Determine the [x, y] coordinate at the center of the cell enclosing the given text.  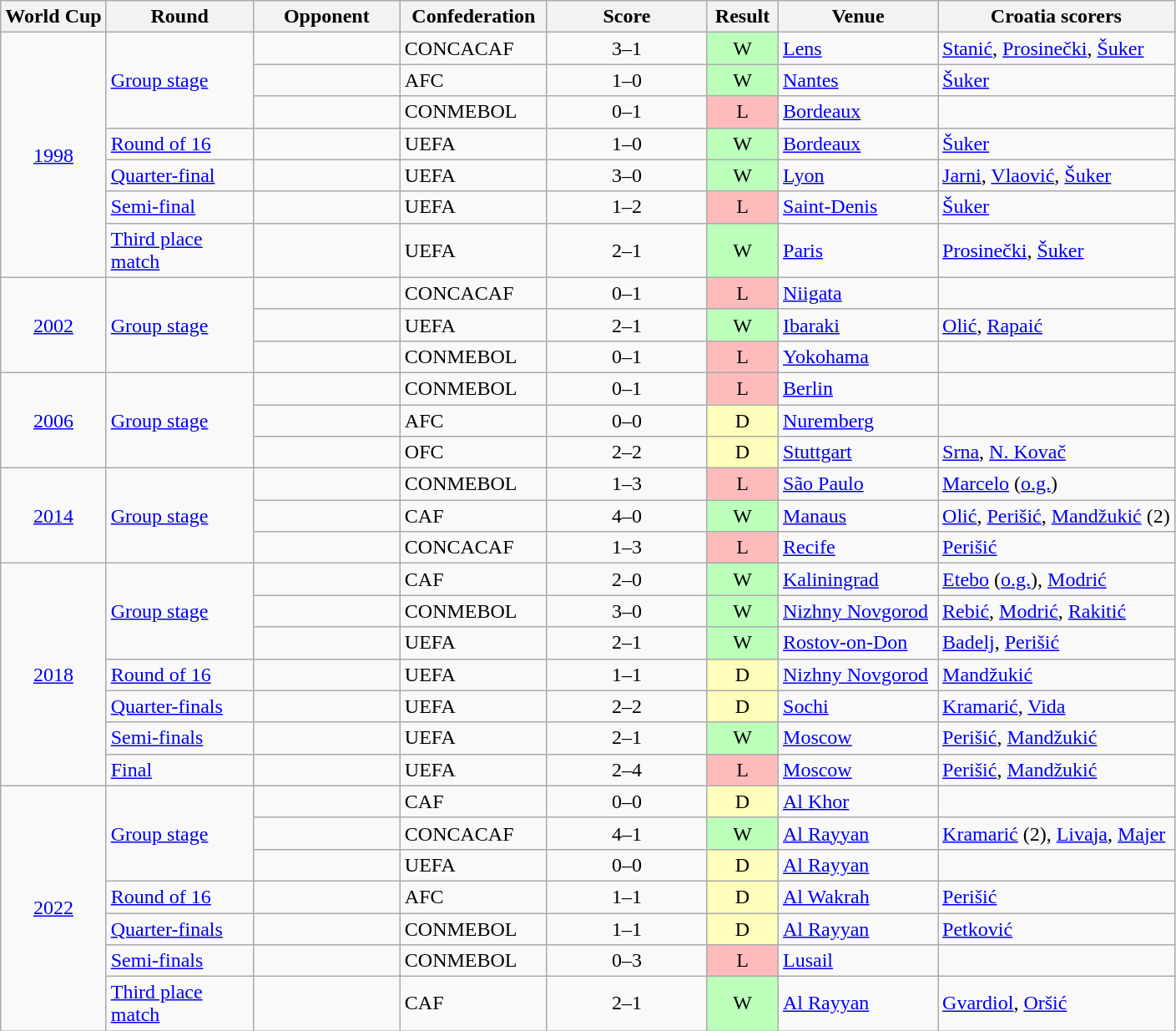
Stanić, Prosinečki, Šuker [1057, 48]
Al Khor [858, 801]
Marcelo (o.g.) [1057, 484]
Croatia scorers [1057, 17]
Venue [858, 17]
2018 [53, 675]
Nuremberg [858, 420]
Nantes [858, 80]
Yokohama [858, 356]
OFC [473, 452]
Paris [858, 250]
Niigata [858, 293]
Lusail [858, 961]
2–4 [626, 770]
0–3 [626, 961]
Manaus [858, 516]
Recife [858, 548]
Al Wakrah [858, 897]
1998 [53, 155]
Olić, Rapaić [1057, 325]
Confederation [473, 17]
Semi-final [179, 207]
2022 [53, 908]
Etebo (o.g.), Modrić [1057, 579]
2–0 [626, 579]
World Cup [53, 17]
Final [179, 770]
Lyon [858, 175]
Round [179, 17]
Prosinečki, Šuker [1057, 250]
Rebić, Modrić, Rakitić [1057, 611]
2002 [53, 325]
Jarni, Vlaović, Šuker [1057, 175]
Berlin [858, 388]
Opponent [326, 17]
Quarter-final [179, 175]
4–0 [626, 516]
Score [626, 17]
Mandžukić [1057, 675]
Result [742, 17]
1–2 [626, 207]
Lens [858, 48]
Gvardiol, Oršić [1057, 1003]
2014 [53, 516]
Badelj, Perišić [1057, 643]
São Paulo [858, 484]
Kramarić, Vida [1057, 706]
Kaliningrad [858, 579]
Stuttgart [858, 452]
Petković [1057, 929]
2006 [53, 420]
Srna, N. Kovač [1057, 452]
Kramarić (2), Livaja, Majer [1057, 833]
Sochi [858, 706]
Olić, Perišić, Mandžukić (2) [1057, 516]
Rostov-on-Don [858, 643]
3–1 [626, 48]
4–1 [626, 833]
Ibaraki [858, 325]
Saint-Denis [858, 207]
